From the cell containing the given text, extract its center point as [X, Y] coordinate. 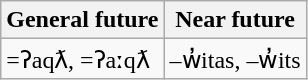
=ʔaqƛ, =ʔaːqƛ [82, 59]
–w̓itas, –w̓its [235, 59]
General future [82, 20]
Near future [235, 20]
